Return (X, Y) of the center of cell containing provided text 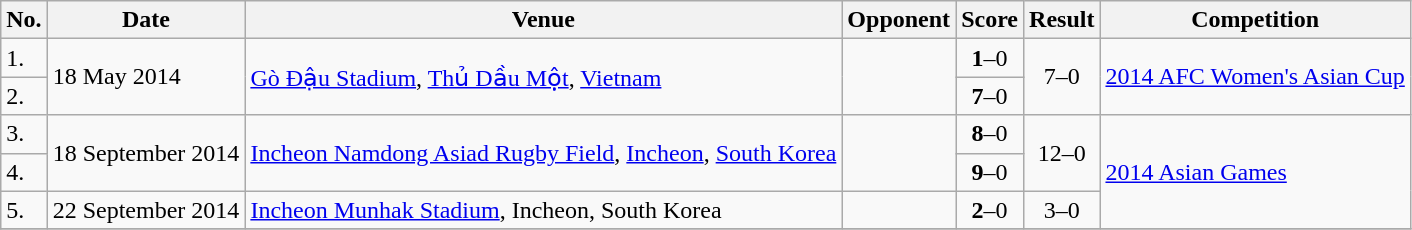
1. (24, 58)
Result (1062, 20)
Date (146, 20)
1–0 (990, 58)
3–0 (1062, 210)
4. (24, 172)
3. (24, 134)
2014 AFC Women's Asian Cup (1255, 77)
Opponent (899, 20)
2–0 (990, 210)
22 September 2014 (146, 210)
Gò Đậu Stadium, Thủ Dầu Một, Vietnam (544, 77)
5. (24, 210)
Incheon Namdong Asiad Rugby Field, Incheon, South Korea (544, 153)
2. (24, 96)
Score (990, 20)
18 May 2014 (146, 77)
Venue (544, 20)
Incheon Munhak Stadium, Incheon, South Korea (544, 210)
9–0 (990, 172)
Competition (1255, 20)
2014 Asian Games (1255, 172)
8–0 (990, 134)
No. (24, 20)
12–0 (1062, 153)
18 September 2014 (146, 153)
